Output the (X, Y) coordinate of the center of the cell containing the given text.  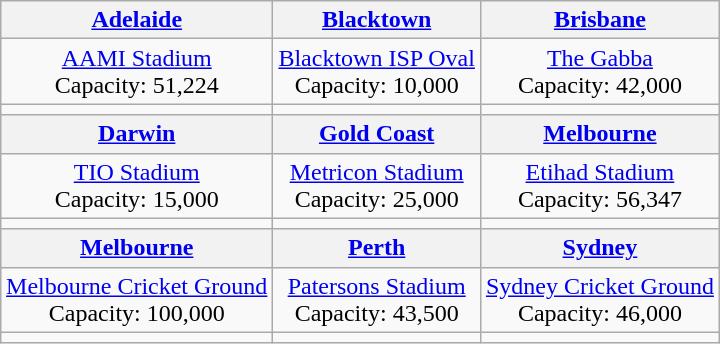
Blacktown (376, 20)
Melbourne Cricket GroundCapacity: 100,000 (137, 300)
Brisbane (600, 20)
The GabbaCapacity: 42,000 (600, 72)
TIO StadiumCapacity: 15,000 (137, 186)
Etihad StadiumCapacity: 56,347 (600, 186)
Darwin (137, 134)
Gold Coast (376, 134)
Blacktown ISP OvalCapacity: 10,000 (376, 72)
Sydney Cricket GroundCapacity: 46,000 (600, 300)
Sydney (600, 248)
AAMI StadiumCapacity: 51,224 (137, 72)
Patersons StadiumCapacity: 43,500 (376, 300)
Adelaide (137, 20)
Perth (376, 248)
Metricon StadiumCapacity: 25,000 (376, 186)
